Determine the [x, y] coordinate at the center of the cell enclosing the given text.  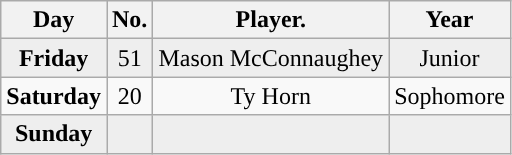
Ty Horn [271, 96]
Mason McConnaughey [271, 58]
Player. [271, 20]
Sunday [54, 134]
Junior [450, 58]
20 [129, 96]
No. [129, 20]
Day [54, 20]
51 [129, 58]
Friday [54, 58]
Saturday [54, 96]
Sophomore [450, 96]
Year [450, 20]
